Extract the (x, y) coordinate from the center of the cell holding the provided text.  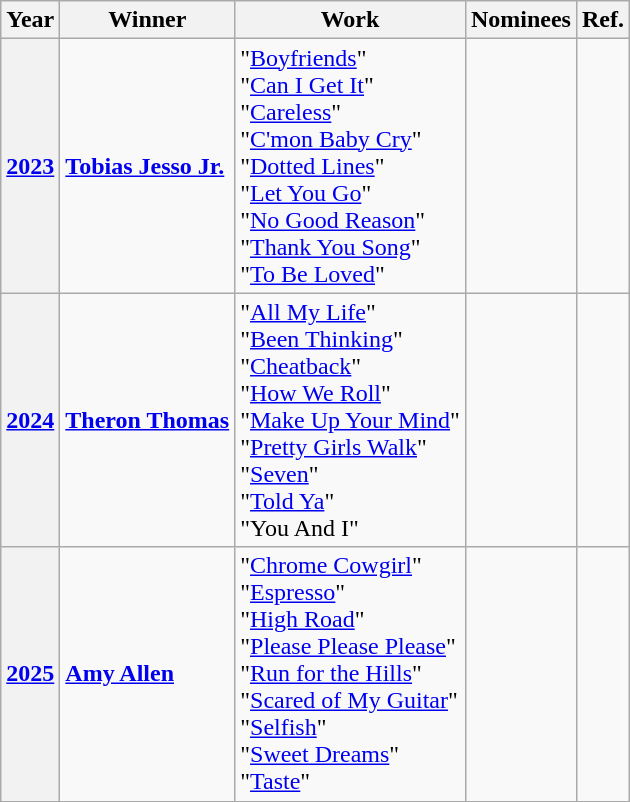
Winner (148, 20)
"All My Life" "Been Thinking" "Cheatback" "How We Roll" "Make Up Your Mind" "Pretty Girls Walk" "Seven" "Told Ya" "You And I" (350, 420)
"Boyfriends" "Can I Get It" "Careless" "C'mon Baby Cry" "Dotted Lines" "Let You Go" "No Good Reason" "Thank You Song" "To Be Loved" (350, 166)
Work (350, 20)
Amy Allen (148, 674)
Year (30, 20)
Theron Thomas (148, 420)
2024 (30, 420)
Tobias Jesso Jr. (148, 166)
Nominees (520, 20)
"Chrome Cowgirl" "Espresso" "High Road" "Please Please Please" "Run for the Hills" "Scared of My Guitar" "Selfish" "Sweet Dreams" "Taste" (350, 674)
2025 (30, 674)
2023 (30, 166)
Ref. (602, 20)
